Detect which cell encompasses the target text, then output its [X, Y] center coordinate. 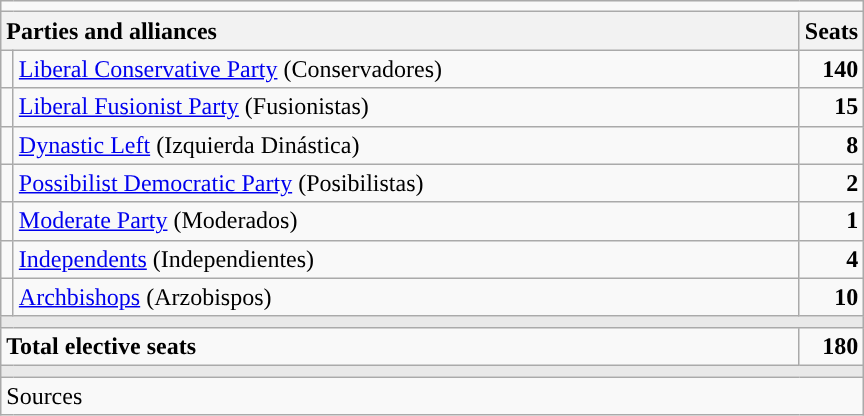
Liberal Fusionist Party (Fusionistas) [406, 107]
2 [831, 183]
Dynastic Left (Izquierda Dinástica) [406, 145]
140 [831, 69]
180 [831, 346]
Parties and alliances [400, 31]
Liberal Conservative Party (Conservadores) [406, 69]
Seats [831, 31]
Total elective seats [400, 346]
Possibilist Democratic Party (Posibilistas) [406, 183]
Archbishops (Arzobispos) [406, 297]
1 [831, 221]
4 [831, 259]
15 [831, 107]
Moderate Party (Moderados) [406, 221]
8 [831, 145]
Sources [432, 395]
Independents (Independientes) [406, 259]
10 [831, 297]
